Provide the [X, Y] coordinate of the cell's center where the given text is located.  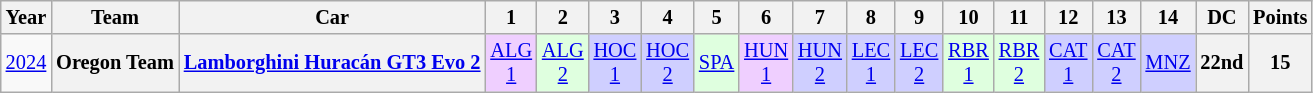
LEC1 [871, 63]
2024 [26, 63]
Oregon Team [115, 63]
10 [968, 17]
CAT2 [1116, 63]
Lamborghini Huracán GT3 Evo 2 [332, 63]
Year [26, 17]
ALG2 [563, 63]
LEC2 [919, 63]
ALG1 [511, 63]
SPA [716, 63]
CAT1 [1068, 63]
22nd [1222, 63]
HOC1 [616, 63]
4 [668, 17]
12 [1068, 17]
8 [871, 17]
11 [1019, 17]
Car [332, 17]
DC [1222, 17]
Team [115, 17]
5 [716, 17]
HUN1 [766, 63]
Points [1280, 17]
1 [511, 17]
HOC2 [668, 63]
15 [1280, 63]
MNZ [1168, 63]
13 [1116, 17]
2 [563, 17]
HUN2 [820, 63]
7 [820, 17]
RBR1 [968, 63]
3 [616, 17]
RBR2 [1019, 63]
9 [919, 17]
6 [766, 17]
14 [1168, 17]
